Extract the (x, y) coordinate from the center of the cell holding the provided text.  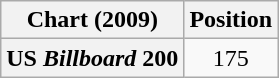
175 (231, 58)
Position (231, 20)
US Billboard 200 (92, 58)
Chart (2009) (92, 20)
